Return (x, y) of the center of cell containing provided text 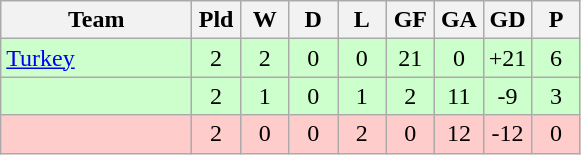
-9 (508, 96)
GF (410, 20)
P (556, 20)
3 (556, 96)
Turkey (96, 58)
W (264, 20)
L (362, 20)
21 (410, 58)
Team (96, 20)
12 (460, 134)
11 (460, 96)
6 (556, 58)
+21 (508, 58)
Pld (216, 20)
GA (460, 20)
GD (508, 20)
D (314, 20)
-12 (508, 134)
